Provide the [x, y] coordinate of the cell's center where the given text is located.  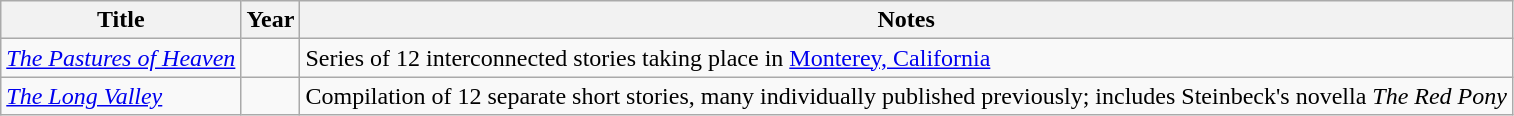
Year [270, 20]
Title [121, 20]
Series of 12 interconnected stories taking place in Monterey, California [906, 58]
The Pastures of Heaven [121, 58]
Notes [906, 20]
Compilation of 12 separate short stories, many individually published previously; includes Steinbeck's novella The Red Pony [906, 96]
The Long Valley [121, 96]
